Return the [X, Y] coordinate for the center point of the cell that contains the specified text.  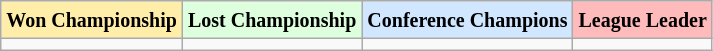
Conference Champions [468, 20]
League Leader [642, 20]
Won Championship [92, 20]
Lost Championship [272, 20]
